Scan for the cell matching the given text and deliver its [x, y] coordinate at center. 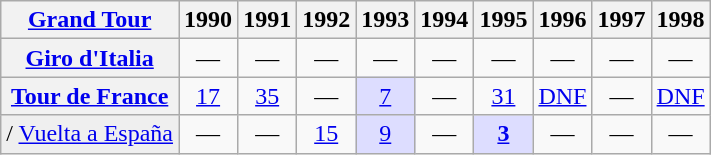
Grand Tour [90, 20]
7 [386, 96]
1991 [268, 20]
1994 [444, 20]
Giro d'Italia [90, 58]
31 [504, 96]
Tour de France [90, 96]
1997 [622, 20]
17 [208, 96]
15 [326, 134]
1995 [504, 20]
35 [268, 96]
1996 [562, 20]
1992 [326, 20]
9 [386, 134]
3 [504, 134]
/ Vuelta a España [90, 134]
1990 [208, 20]
1998 [680, 20]
1993 [386, 20]
